Pinpoint the cell where the given text exists, returning its (X, Y) midpoint coordinate. 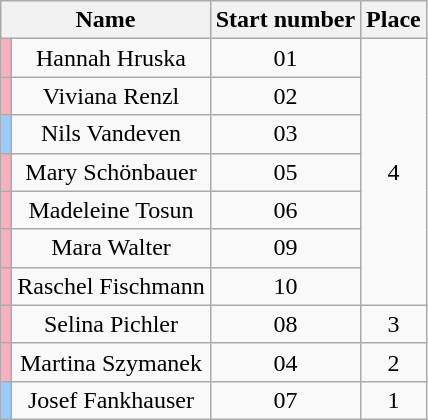
Nils Vandeven (111, 134)
06 (285, 210)
Raschel Fischmann (111, 286)
2 (394, 362)
Selina Pichler (111, 324)
Martina Szymanek (111, 362)
Josef Fankhauser (111, 400)
01 (285, 58)
Hannah Hruska (111, 58)
Place (394, 20)
3 (394, 324)
04 (285, 362)
Start number (285, 20)
1 (394, 400)
10 (285, 286)
02 (285, 96)
07 (285, 400)
Viviana Renzl (111, 96)
03 (285, 134)
Name (106, 20)
4 (394, 172)
Mary Schönbauer (111, 172)
08 (285, 324)
Mara Walter (111, 248)
09 (285, 248)
05 (285, 172)
Madeleine Tosun (111, 210)
